Locate the cell with the specified text and output its (x, y) center coordinate. 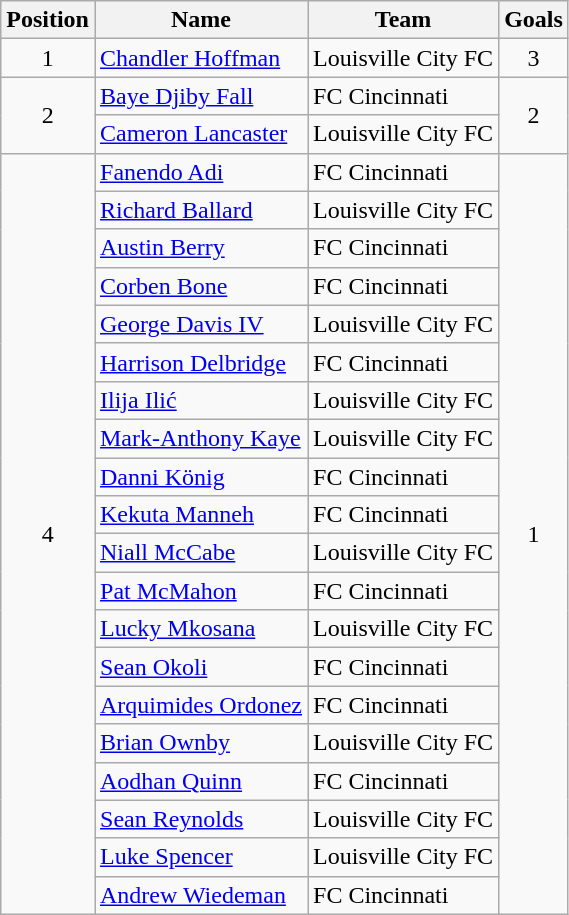
Brian Ownby (200, 743)
Niall McCabe (200, 553)
Aodhan Quinn (200, 781)
Austin Berry (200, 248)
Kekuta Manneh (200, 515)
Andrew Wiedeman (200, 895)
Luke Spencer (200, 857)
Lucky Mkosana (200, 629)
Richard Ballard (200, 210)
Chandler Hoffman (200, 58)
Position (48, 20)
Name (200, 20)
Arquimides Ordonez (200, 705)
Goals (534, 20)
Harrison Delbridge (200, 362)
Fanendo Adi (200, 172)
Danni König (200, 477)
Baye Djiby Fall (200, 96)
4 (48, 534)
George Davis IV (200, 324)
Sean Okoli (200, 667)
Ilija Ilić (200, 400)
Pat McMahon (200, 591)
Team (404, 20)
Corben Bone (200, 286)
3 (534, 58)
Mark-Anthony Kaye (200, 438)
Cameron Lancaster (200, 134)
Sean Reynolds (200, 819)
